Scan for the cell matching the given text and deliver its [X, Y] coordinate at center. 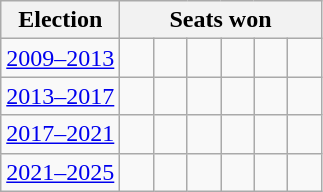
Seats won [220, 20]
Election [60, 20]
2013–2017 [60, 96]
2021–2025 [60, 172]
2017–2021 [60, 134]
2009–2013 [60, 58]
